Extract the (x, y) coordinate from the center of the cell holding the provided text.  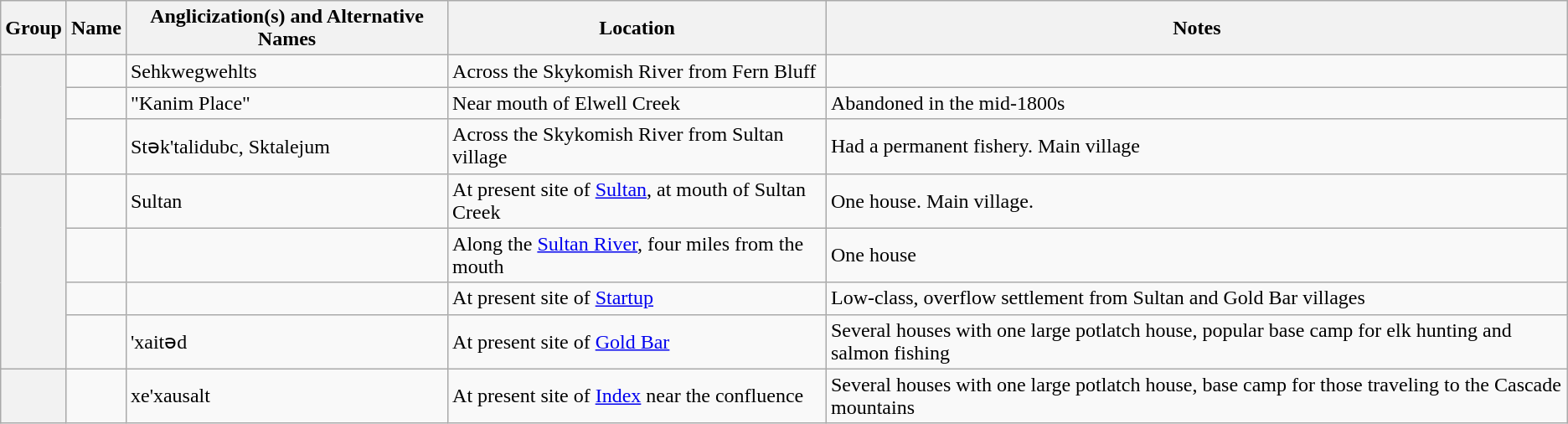
Low-class, overflow settlement from Sultan and Gold Bar villages (1196, 298)
Abandoned in the mid-1800s (1196, 103)
Name (95, 28)
Sehkwegwehlts (286, 71)
At present site of Startup (637, 298)
Had a permanent fishery. Main village (1196, 146)
Stək'talidubc, Sktalejum (286, 146)
Sultan (286, 201)
One house. Main village. (1196, 201)
Location (637, 28)
Near mouth of Elwell Creek (637, 103)
Several houses with one large potlatch house, popular base camp for elk hunting and salmon fishing (1196, 342)
One house (1196, 255)
Group (34, 28)
At present site of Sultan, at mouth of Sultan Creek (637, 201)
Across the Skykomish River from Fern Bluff (637, 71)
At present site of Gold Bar (637, 342)
Anglicization(s) and Alternative Names (286, 28)
Notes (1196, 28)
At present site of Index near the confluence (637, 396)
Several houses with one large potlatch house, base camp for those traveling to the Cascade mountains (1196, 396)
'xaitəd (286, 342)
Across the Skykomish River from Sultan village (637, 146)
Along the Sultan River, four miles from the mouth (637, 255)
"Kanim Place" (286, 103)
xe'xausalt (286, 396)
